Pinpoint the cell where the given text exists, returning its [x, y] midpoint coordinate. 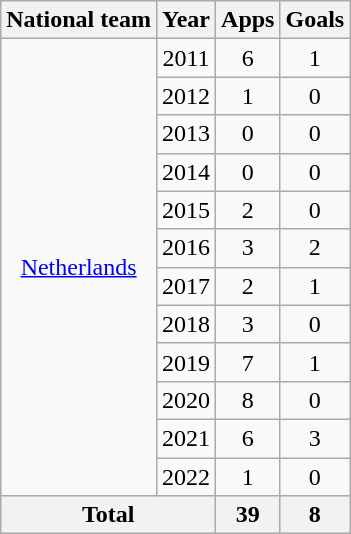
Netherlands [79, 268]
2013 [186, 134]
2012 [186, 96]
2019 [186, 362]
2015 [186, 210]
7 [248, 362]
Total [108, 515]
2021 [186, 438]
2014 [186, 172]
2017 [186, 286]
2020 [186, 400]
Apps [248, 20]
2011 [186, 58]
2022 [186, 477]
39 [248, 515]
2018 [186, 324]
2016 [186, 248]
Year [186, 20]
National team [79, 20]
Goals [315, 20]
